Search for the cell housing the specified text and yield its (X, Y) center coordinate. 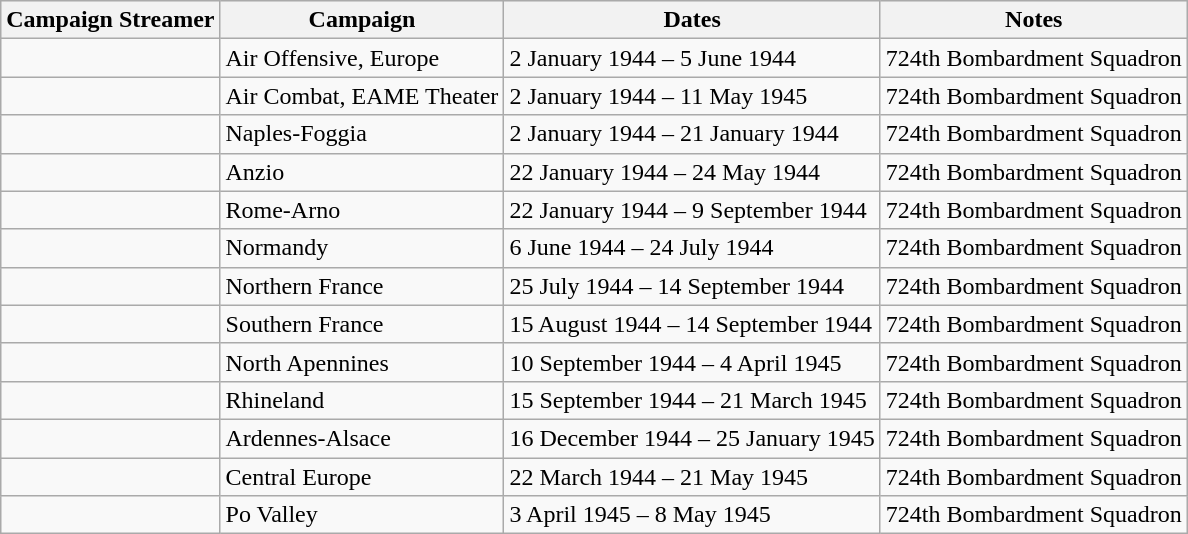
15 September 1944 – 21 March 1945 (692, 400)
Southern France (362, 324)
Dates (692, 20)
Northern France (362, 286)
Central Europe (362, 477)
Normandy (362, 248)
Rome-Arno (362, 210)
Air Offensive, Europe (362, 58)
2 January 1944 – 21 January 1944 (692, 134)
Campaign (362, 20)
16 December 1944 – 25 January 1945 (692, 438)
Po Valley (362, 515)
Naples-Foggia (362, 134)
25 July 1944 – 14 September 1944 (692, 286)
Campaign Streamer (110, 20)
22 January 1944 – 24 May 1944 (692, 172)
15 August 1944 – 14 September 1944 (692, 324)
Notes (1034, 20)
22 March 1944 – 21 May 1945 (692, 477)
2 January 1944 – 5 June 1944 (692, 58)
3 April 1945 – 8 May 1945 (692, 515)
2 January 1944 – 11 May 1945 (692, 96)
Anzio (362, 172)
Rhineland (362, 400)
Air Combat, EAME Theater (362, 96)
North Apennines (362, 362)
22 January 1944 – 9 September 1944 (692, 210)
Ardennes-Alsace (362, 438)
10 September 1944 – 4 April 1945 (692, 362)
6 June 1944 – 24 July 1944 (692, 248)
